Locate the cell with the specified text and output its (x, y) center coordinate. 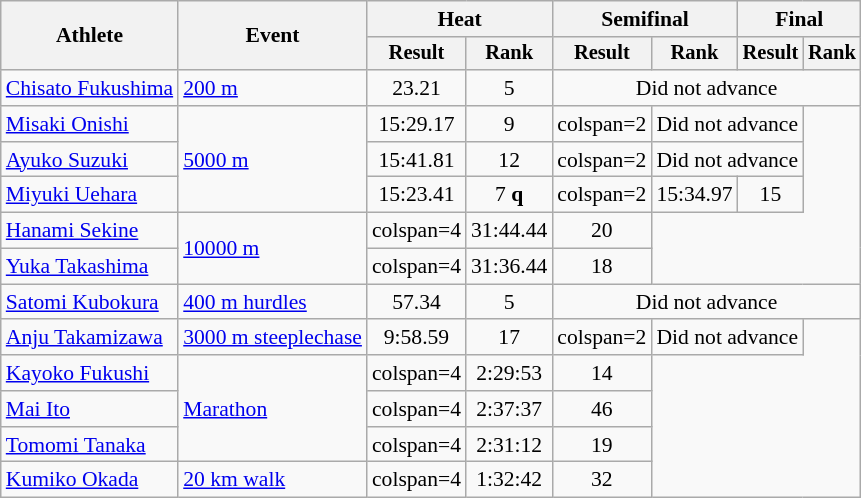
Yuka Takashima (90, 267)
Athlete (90, 36)
20 (602, 231)
18 (602, 267)
Chisato Fukushima (90, 88)
Hanami Sekine (90, 231)
200 m (272, 88)
Anju Takamizawa (90, 338)
Heat (460, 19)
10000 m (272, 248)
5000 m (272, 160)
Misaki Onishi (90, 124)
15:29.17 (416, 124)
15:41.81 (416, 160)
57.34 (416, 302)
14 (602, 373)
9 (509, 124)
2:31:12 (509, 445)
15:23.41 (416, 195)
Ayuko Suzuki (90, 160)
Event (272, 36)
400 m hurdles (272, 302)
32 (602, 480)
12 (509, 160)
9:58.59 (416, 338)
2:37:37 (509, 409)
23.21 (416, 88)
Mai Ito (90, 409)
31:44.44 (509, 231)
7 q (509, 195)
17 (509, 338)
Miyuki Uehara (90, 195)
1:32:42 (509, 480)
Kayoko Fukushi (90, 373)
3000 m steeplechase (272, 338)
19 (602, 445)
Semifinal (644, 19)
2:29:53 (509, 373)
Tomomi Tanaka (90, 445)
Final (800, 19)
46 (602, 409)
Kumiko Okada (90, 480)
15 (771, 195)
Satomi Kubokura (90, 302)
15:34.97 (694, 195)
20 km walk (272, 480)
31:36.44 (509, 267)
Marathon (272, 408)
